Output the (X, Y) coordinate of the center of the cell containing the given text.  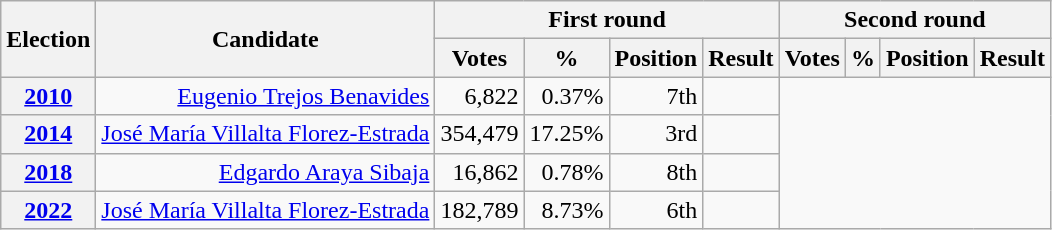
0.78% (566, 172)
2018 (48, 172)
Edgardo Araya Sibaja (266, 172)
0.37% (566, 96)
6,822 (480, 96)
16,862 (480, 172)
6th (656, 210)
First round (607, 20)
354,479 (480, 134)
2022 (48, 210)
Second round (914, 20)
2010 (48, 96)
3rd (656, 134)
7th (656, 96)
17.25% (566, 134)
8th (656, 172)
Election (48, 39)
Eugenio Trejos Benavides (266, 96)
8.73% (566, 210)
2014 (48, 134)
Candidate (266, 39)
182,789 (480, 210)
